Provide the [x, y] coordinate of the cell's center where the given text is located.  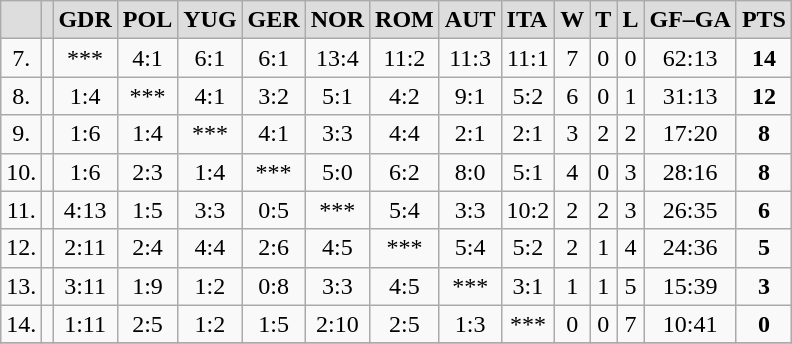
6:2 [405, 172]
GF–GA [690, 20]
62:13 [690, 58]
PTS [764, 20]
POL [147, 20]
9. [22, 134]
1:9 [147, 286]
3:1 [528, 286]
11. [22, 210]
13. [22, 286]
5:0 [337, 172]
YUG [210, 20]
T [604, 20]
0:8 [274, 286]
15:39 [690, 286]
11:2 [405, 58]
GER [274, 20]
31:13 [690, 96]
L [630, 20]
2:4 [147, 248]
13:4 [337, 58]
11:1 [528, 58]
0:5 [274, 210]
24:36 [690, 248]
28:16 [690, 172]
2:3 [147, 172]
AUT [470, 20]
2:6 [274, 248]
11:3 [470, 58]
9:1 [470, 96]
3:2 [274, 96]
GDR [85, 20]
2:11 [85, 248]
4:13 [85, 210]
10:41 [690, 324]
17:20 [690, 134]
ROM [405, 20]
14 [764, 58]
12. [22, 248]
ITA [528, 20]
W [572, 20]
1:11 [85, 324]
1:3 [470, 324]
2:10 [337, 324]
8:0 [470, 172]
10. [22, 172]
26:35 [690, 210]
14. [22, 324]
12 [764, 96]
3:11 [85, 286]
8. [22, 96]
7. [22, 58]
4:2 [405, 96]
10:2 [528, 210]
NOR [337, 20]
